Locate the cell with the specified text and output its (x, y) center coordinate. 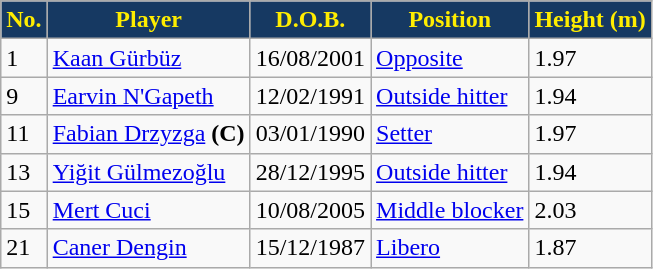
Caner Dengin (148, 248)
2.03 (590, 210)
15/12/1987 (310, 248)
Height (m) (590, 20)
Libero (450, 248)
11 (24, 134)
Opposite (450, 58)
1.87 (590, 248)
1 (24, 58)
28/12/1995 (310, 172)
Middle blocker (450, 210)
No. (24, 20)
12/02/1991 (310, 96)
D.O.B. (310, 20)
16/08/2001 (310, 58)
13 (24, 172)
10/08/2005 (310, 210)
Mert Cuci (148, 210)
21 (24, 248)
03/01/1990 (310, 134)
Earvin N'Gapeth (148, 96)
Kaan Gürbüz (148, 58)
9 (24, 96)
Player (148, 20)
Position (450, 20)
15 (24, 210)
Fabian Drzyzga (C) (148, 134)
Yiğit Gülmezoğlu (148, 172)
Setter (450, 134)
